Identify which cell holds the provided text, then report its [X, Y] central coordinate. 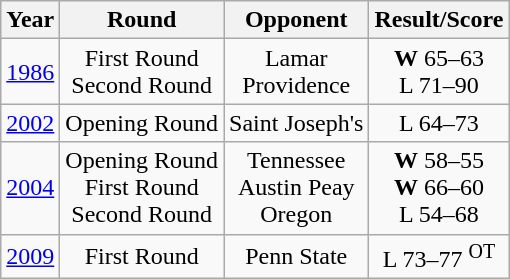
W 65–63L 71–90 [439, 72]
Result/Score [439, 20]
Round [142, 20]
Year [30, 20]
TennesseeAustin PeayOregon [296, 188]
LamarProvidence [296, 72]
First RoundSecond Round [142, 72]
Opening Round [142, 123]
2009 [30, 256]
W 58–55W 66–60L 54–68 [439, 188]
Opponent [296, 20]
Opening RoundFirst RoundSecond Round [142, 188]
L 64–73 [439, 123]
Penn State [296, 256]
2002 [30, 123]
L 73–77 OT [439, 256]
1986 [30, 72]
2004 [30, 188]
First Round [142, 256]
Saint Joseph's [296, 123]
